Capture the cell that displays the provided text and extract its (X, Y) central coordinate. 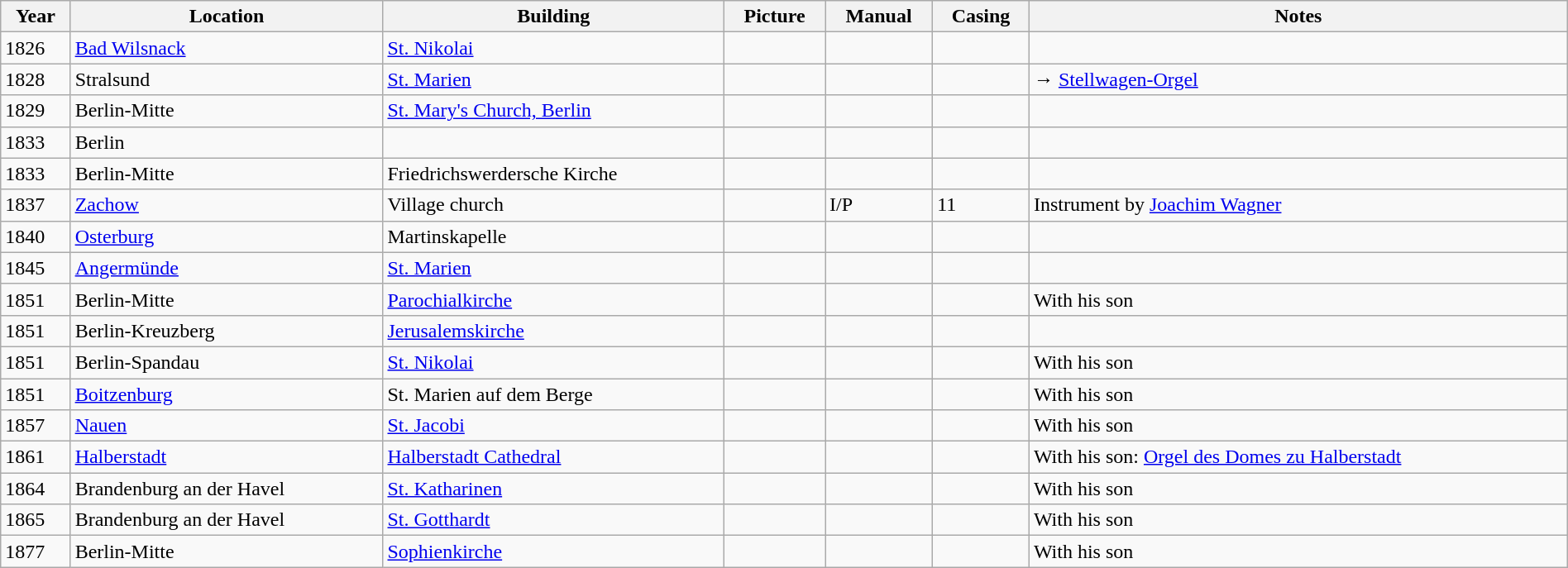
1865 (36, 520)
1829 (36, 111)
Year (36, 17)
1845 (36, 268)
1828 (36, 79)
St. Mary's Church, Berlin (554, 111)
Instrument by Joachim Wagner (1298, 205)
Berlin-Spandau (227, 362)
Osterburg (227, 236)
St. Marien auf dem Berge (554, 394)
Location (227, 17)
Boitzenburg (227, 394)
1861 (36, 457)
1840 (36, 236)
Sophienkirche (554, 551)
1837 (36, 205)
Berlin (227, 142)
Casing (981, 17)
Jerusalemskirche (554, 331)
Bad Wilsnack (227, 48)
1826 (36, 48)
1857 (36, 426)
Zachow (227, 205)
Berlin-Kreuzberg (227, 331)
1877 (36, 551)
St. Katharinen (554, 489)
Halberstadt (227, 457)
St. Gotthardt (554, 520)
Halberstadt Cathedral (554, 457)
With his son: Orgel des Domes zu Halberstadt (1298, 457)
Village church (554, 205)
Building (554, 17)
Stralsund (227, 79)
St. Jacobi (554, 426)
11 (981, 205)
Manual (879, 17)
Notes (1298, 17)
Nauen (227, 426)
Parochialkirche (554, 299)
Friedrichswerdersche Kirche (554, 174)
Angermünde (227, 268)
Martinskapelle (554, 236)
I/P (879, 205)
1864 (36, 489)
Picture (775, 17)
→ Stellwagen-Orgel (1298, 79)
